Find where the given text appears and provide that cell's center as (X, Y) coordinate. 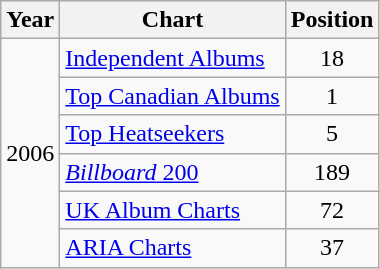
2006 (30, 153)
37 (332, 248)
189 (332, 172)
Chart (172, 20)
Billboard 200 (172, 172)
ARIA Charts (172, 248)
Top Canadian Albums (172, 96)
UK Album Charts (172, 210)
Year (30, 20)
Position (332, 20)
5 (332, 134)
72 (332, 210)
Independent Albums (172, 58)
18 (332, 58)
1 (332, 96)
Top Heatseekers (172, 134)
